Scan for the cell matching the given text and deliver its (x, y) coordinate at center. 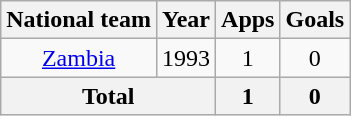
1993 (186, 58)
Zambia (79, 58)
Apps (248, 20)
Total (108, 96)
Goals (315, 20)
Year (186, 20)
National team (79, 20)
